Capture the cell that displays the provided text and extract its [X, Y] central coordinate. 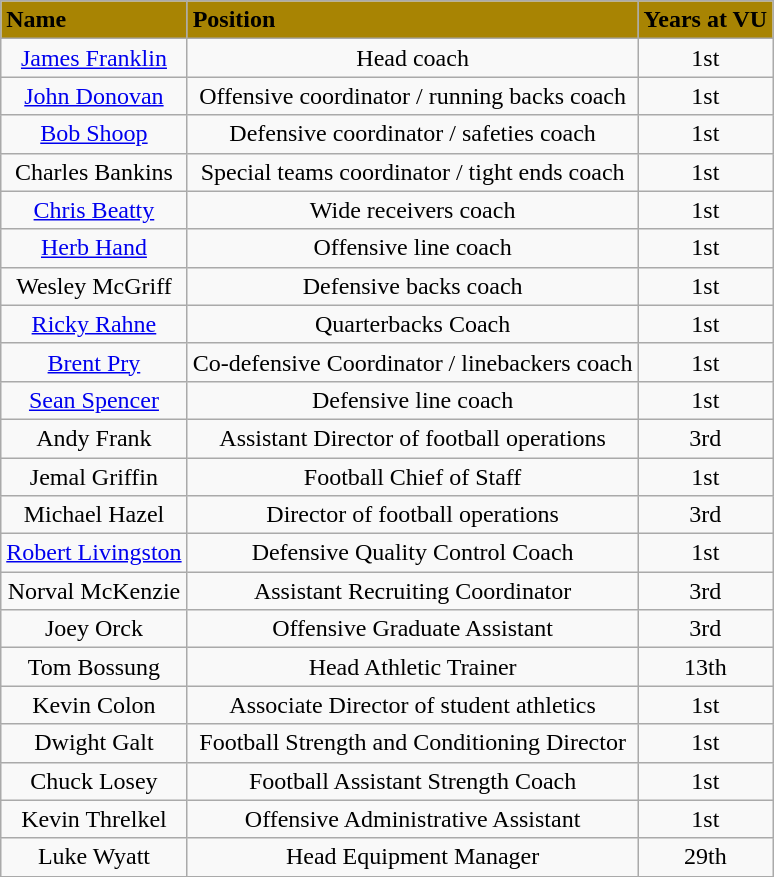
Wesley McGriff [94, 286]
Name [94, 20]
Director of football operations [412, 515]
Luke Wyatt [94, 857]
Charles Bankins [94, 172]
Chuck Losey [94, 781]
Kevin Threlkel [94, 819]
29th [706, 857]
Head Equipment Manager [412, 857]
Defensive Quality Control Coach [412, 553]
Assistant Recruiting Coordinator [412, 591]
Tom Bossung [94, 667]
Defensive coordinator / safeties coach [412, 134]
Head Athletic Trainer [412, 667]
Wide receivers coach [412, 210]
James Franklin [94, 58]
Quarterbacks Coach [412, 324]
Chris Beatty [94, 210]
Ricky Rahne [94, 324]
Football Chief of Staff [412, 477]
Michael Hazel [94, 515]
Head coach [412, 58]
Andy Frank [94, 438]
Associate Director of student athletics [412, 705]
Joey Orck [94, 629]
Bob Shoop [94, 134]
Defensive line coach [412, 400]
Special teams coordinator / tight ends coach [412, 172]
Sean Spencer [94, 400]
Brent Pry [94, 362]
Offensive coordinator / running backs coach [412, 96]
Position [412, 20]
Robert Livingston [94, 553]
Assistant Director of football operations [412, 438]
Dwight Galt [94, 743]
John Donovan [94, 96]
Jemal Griffin [94, 477]
Football Strength and Conditioning Director [412, 743]
Defensive backs coach [412, 286]
Football Assistant Strength Coach [412, 781]
Offensive Graduate Assistant [412, 629]
Years at VU [706, 20]
13th [706, 667]
Norval McKenzie [94, 591]
Co-defensive Coordinator / linebackers coach [412, 362]
Herb Hand [94, 248]
Offensive Administrative Assistant [412, 819]
Kevin Colon [94, 705]
Offensive line coach [412, 248]
